Identify which cell holds the provided text, then report its (x, y) central coordinate. 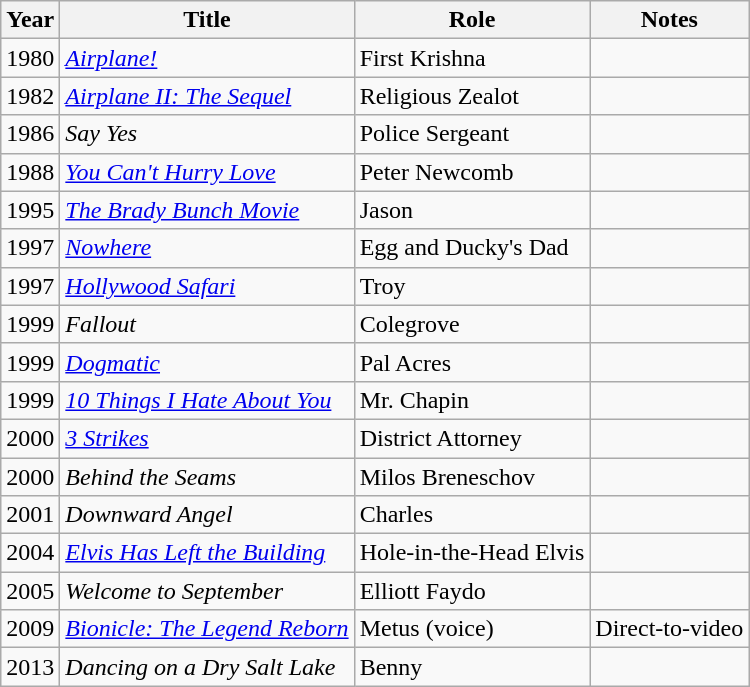
Milos Breneschov (472, 477)
Fallout (207, 324)
10 Things I Hate About You (207, 400)
Role (472, 20)
Say Yes (207, 134)
2013 (30, 667)
1995 (30, 210)
2009 (30, 629)
Troy (472, 286)
1988 (30, 172)
Religious Zealot (472, 96)
Peter Newcomb (472, 172)
Jason (472, 210)
Year (30, 20)
Colegrove (472, 324)
Metus (voice) (472, 629)
Notes (670, 20)
Elliott Faydo (472, 591)
You Can't Hurry Love (207, 172)
Hollywood Safari (207, 286)
3 Strikes (207, 438)
District Attorney (472, 438)
Benny (472, 667)
Pal Acres (472, 362)
2001 (30, 515)
Charles (472, 515)
Elvis Has Left the Building (207, 553)
Egg and Ducky's Dad (472, 248)
First Krishna (472, 58)
Mr. Chapin (472, 400)
Hole-in-the-Head Elvis (472, 553)
Direct-to-video (670, 629)
Police Sergeant (472, 134)
Title (207, 20)
2004 (30, 553)
Downward Angel (207, 515)
Nowhere (207, 248)
Dancing on a Dry Salt Lake (207, 667)
Dogmatic (207, 362)
Behind the Seams (207, 477)
Bionicle: The Legend Reborn (207, 629)
The Brady Bunch Movie (207, 210)
Welcome to September (207, 591)
Airplane! (207, 58)
1980 (30, 58)
1986 (30, 134)
2005 (30, 591)
Airplane II: The Sequel (207, 96)
1982 (30, 96)
